From the cell containing the given text, extract its center point as [X, Y] coordinate. 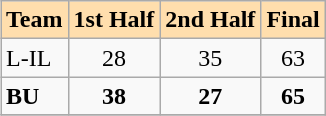
Team [34, 20]
28 [114, 58]
35 [210, 58]
38 [114, 96]
BU [34, 96]
L-IL [34, 58]
1st Half [114, 20]
2nd Half [210, 20]
63 [293, 58]
27 [210, 96]
65 [293, 96]
Final [293, 20]
